Return the (x, y) coordinate for the center point of the cell that contains the specified text.  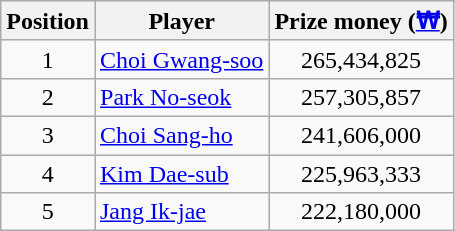
Kim Dae-sub (181, 173)
Choi Gwang-soo (181, 59)
257,305,857 (361, 97)
Choi Sang-ho (181, 135)
Position (48, 21)
Prize money (₩) (361, 21)
265,434,825 (361, 59)
3 (48, 135)
2 (48, 97)
Player (181, 21)
5 (48, 212)
241,606,000 (361, 135)
Park No-seok (181, 97)
225,963,333 (361, 173)
222,180,000 (361, 212)
Jang Ik-jae (181, 212)
1 (48, 59)
4 (48, 173)
